Extract the (x, y) coordinate from the center of the cell holding the provided text.  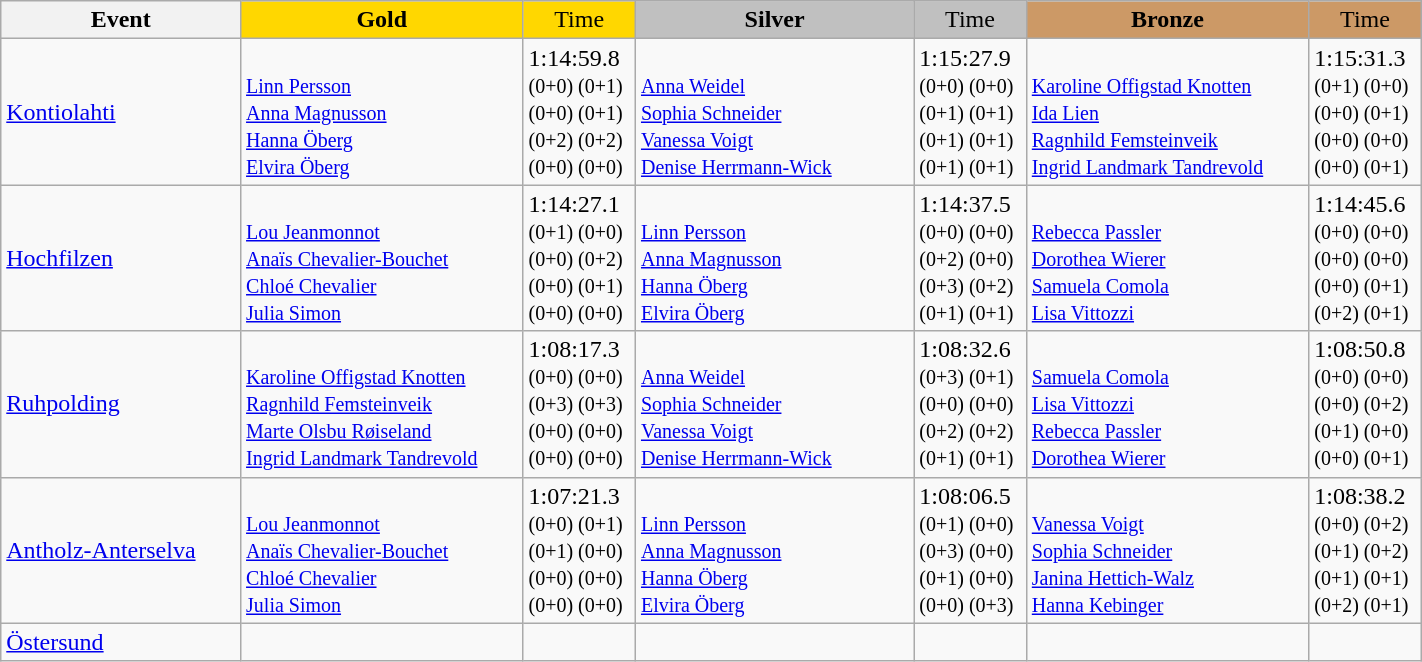
Rebecca PasslerDorothea WiererSamuela ComolaLisa Vittozzi (1167, 258)
1:14:37.5(0+0) (0+0)(0+2) (0+0)(0+3) (0+2)(0+1) (0+1) (970, 258)
1:08:50.8(0+0) (0+0)(0+0) (0+2)(0+1) (0+0)(0+0) (0+1) (1366, 404)
Karoline Offigstad KnottenRagnhild FemsteinveikMarte Olsbu RøiselandIngrid Landmark Tandrevold (382, 404)
Kontiolahti (121, 112)
1:15:31.3(0+1) (0+0)(0+0) (0+1)(0+0) (0+0)(0+0) (0+1) (1366, 112)
1:15:27.9(0+0) (0+0)(0+1) (0+1)(0+1) (0+1)(0+1) (0+1) (970, 112)
1:14:27.1(0+1) (0+0)(0+0) (0+2)(0+0) (0+1)(0+0) (0+0) (579, 258)
Antholz-Anterselva (121, 550)
1:07:21.3(0+0) (0+1)(0+1) (0+0)(0+0) (0+0)(0+0) (0+0) (579, 550)
Bronze (1167, 20)
Östersund (121, 642)
1:14:45.6(0+0) (0+0)(0+0) (0+0)(0+0) (0+1)(0+2) (0+1) (1366, 258)
Samuela ComolaLisa VittozziRebecca PasslerDorothea Wierer (1167, 404)
Hochfilzen (121, 258)
Event (121, 20)
Gold (382, 20)
1:08:06.5(0+1) (0+0)(0+3) (0+0)(0+1) (0+0)(0+0) (0+3) (970, 550)
1:08:38.2(0+0) (0+2)(0+1) (0+2)(0+1) (0+1)(0+2) (0+1) (1366, 550)
Vanessa VoigtSophia SchneiderJanina Hettich-WalzHanna Kebinger (1167, 550)
1:14:59.8(0+0) (0+1)(0+0) (0+1)(0+2) (0+2)(0+0) (0+0) (579, 112)
Karoline Offigstad KnottenIda LienRagnhild FemsteinveikIngrid Landmark Tandrevold (1167, 112)
1:08:32.6(0+3) (0+1)(0+0) (0+0)(0+2) (0+2)(0+1) (0+1) (970, 404)
Silver (774, 20)
1:08:17.3(0+0) (0+0)(0+3) (0+3)(0+0) (0+0)(0+0) (0+0) (579, 404)
Ruhpolding (121, 404)
